Return [x, y] of the center of cell containing provided text 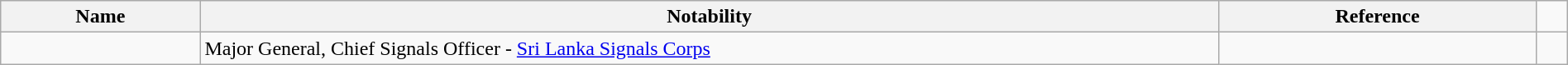
Major General, Chief Signals Officer - Sri Lanka Signals Corps [710, 48]
Notability [710, 17]
Name [101, 17]
Reference [1377, 17]
